Search for the cell housing the specified text and yield its (x, y) center coordinate. 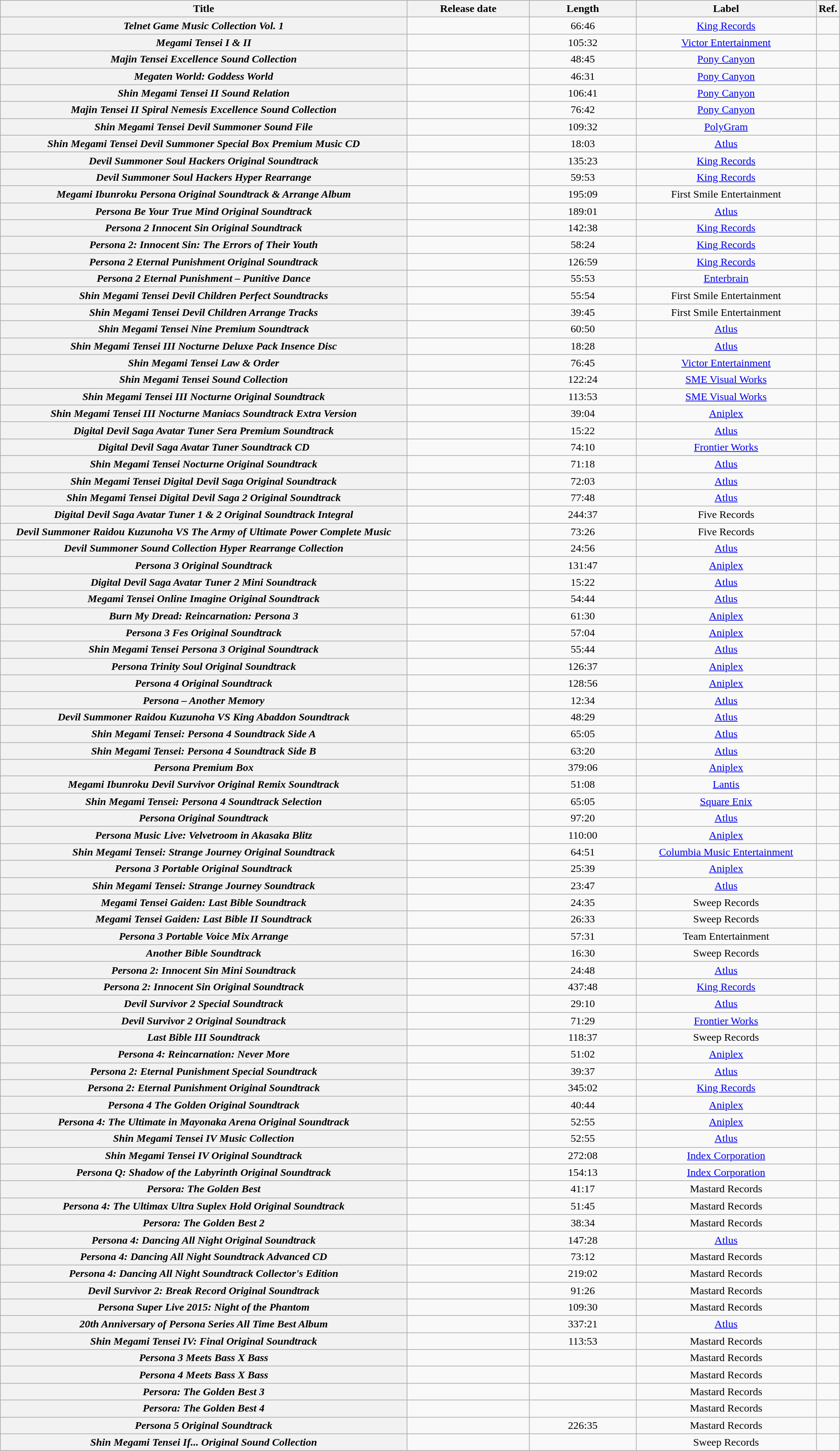
Digital Devil Saga Avatar Tuner 2 Mini Soundtrack (204, 582)
Shin Megami Tensei Sound Collection (204, 380)
Shin Megami Tensei Nocturne Original Soundtrack (204, 464)
91:26 (583, 1291)
135:23 (583, 160)
Length (583, 9)
126:59 (583, 262)
Shin Megami Tensei Law & Order (204, 363)
24:35 (583, 902)
Persona Original Soundtrack (204, 818)
Persona 3 Fes Original Soundtrack (204, 633)
110:00 (583, 835)
24:56 (583, 549)
Persona Be Your True Mind Original Soundtrack (204, 211)
39:37 (583, 1071)
Megami Ibunroku Persona Original Soundtrack & Arrange Album (204, 194)
Title (204, 9)
55:44 (583, 650)
57:04 (583, 633)
Shin Megami Tensei Persona 3 Original Soundtrack (204, 650)
Persona 2 Eternal Punishment Original Soundtrack (204, 262)
48:29 (583, 717)
Columbia Music Entertainment (727, 852)
Devil Summoner Soul Hackers Original Soundtrack (204, 160)
72:03 (583, 481)
Shin Megami Tensei: Persona 4 Soundtrack Side A (204, 734)
74:10 (583, 447)
Release date (469, 9)
Persona Super Live 2015: Night of the Phantom (204, 1307)
Devil Summoner Raidou Kuzunoha VS The Army of Ultimate Power Complete Music (204, 532)
128:56 (583, 683)
Persona Music Live: Velvetroom in Akasaka Blitz (204, 835)
126:37 (583, 666)
23:47 (583, 886)
195:09 (583, 194)
Shin Megami Tensei Digital Devil Saga Original Soundtrack (204, 481)
Persona 3 Original Soundtrack (204, 565)
Square Enix (727, 801)
189:01 (583, 211)
Persona 2 Eternal Punishment – Punitive Dance (204, 279)
Shin Megami Tensei IV Music Collection (204, 1139)
Persona Trinity Soul Original Soundtrack (204, 666)
Megami Tensei I & II (204, 43)
Shin Megami Tensei III Nocturne Deluxe Pack Insence Disc (204, 346)
Persona 4 The Golden Original Soundtrack (204, 1105)
147:28 (583, 1240)
Persona 4: Dancing All Night Soundtrack Advanced CD (204, 1256)
76:42 (583, 110)
Shin Megami Tensei Nine Premium Soundtrack (204, 329)
Shin Megami Tensei: Persona 4 Soundtrack Selection (204, 801)
73:12 (583, 1256)
Persora: The Golden Best (204, 1189)
PolyGram (727, 127)
Persona – Another Memory (204, 700)
122:24 (583, 380)
20th Anniversary of Persona Series All Time Best Album (204, 1324)
Persona 2: Innocent Sin: The Errors of Their Youth (204, 245)
Persona 4 Original Soundtrack (204, 683)
345:02 (583, 1088)
109:30 (583, 1307)
57:31 (583, 936)
Shin Megami Tensei: Strange Journey Original Soundtrack (204, 852)
Devil Survivor 2 Original Soundtrack (204, 1020)
Shin Megami Tensei Digital Devil Saga 2 Original Soundtrack (204, 498)
Devil Survivor 2 Special Soundtrack (204, 1004)
Persona Q: Shadow of the Labyrinth Original Soundtrack (204, 1172)
61:30 (583, 616)
Telnet Game Music Collection Vol. 1 (204, 26)
Megaten World: Goddess World (204, 76)
Persona 4: The Ultimax Ultra Suplex Hold Original Soundtrack (204, 1206)
51:02 (583, 1054)
226:35 (583, 1425)
109:32 (583, 127)
12:34 (583, 700)
Digital Devil Saga Avatar Tuner Soundtrack CD (204, 447)
Persora: The Golden Best 2 (204, 1223)
Megami Tensei Online Imagine Original Soundtrack (204, 599)
97:20 (583, 818)
379:06 (583, 768)
Shin Megami Tensei If... Original Sound Collection (204, 1442)
131:47 (583, 565)
77:48 (583, 498)
Enterbrain (727, 279)
Digital Devil Saga Avatar Tuner 1 & 2 Original Soundtrack Integral (204, 515)
Majin Tensei II Spiral Nemesis Excellence Sound Collection (204, 110)
24:48 (583, 970)
63:20 (583, 751)
Another Bible Soundtrack (204, 953)
Megami Tensei Gaiden: Last Bible Soundtrack (204, 902)
71:18 (583, 464)
64:51 (583, 852)
Persona 4: Reincarnation: Never More (204, 1054)
39:04 (583, 413)
Shin Megami Tensei: Persona 4 Soundtrack Side B (204, 751)
Team Entertainment (727, 936)
Persona 3 Portable Original Soundtrack (204, 869)
16:30 (583, 953)
Ref. (828, 9)
39:45 (583, 312)
Shin Megami Tensei II Sound Relation (204, 93)
Persora: The Golden Best 4 (204, 1408)
Devil Summoner Soul Hackers Hyper Rearrange (204, 177)
Lantis (727, 785)
Persona 4: Dancing All Night Soundtrack Collector's Edition (204, 1273)
Persona 3 Portable Voice Mix Arrange (204, 936)
154:13 (583, 1172)
118:37 (583, 1038)
Shin Megami Tensei III Nocturne Original Soundtrack (204, 397)
Persona 4: Dancing All Night Original Soundtrack (204, 1240)
54:44 (583, 599)
Shin Megami Tensei Devil Children Arrange Tracks (204, 312)
Devil Survivor 2: Break Record Original Soundtrack (204, 1291)
18:28 (583, 346)
Shin Megami Tensei III Nocturne Maniacs Soundtrack Extra Version (204, 413)
437:48 (583, 987)
Shin Megami Tensei Devil Children Perfect Soundtracks (204, 296)
Shin Megami Tensei: Strange Journey Soundtrack (204, 886)
Devil Summoner Sound Collection Hyper Rearrange Collection (204, 549)
58:24 (583, 245)
73:26 (583, 532)
71:29 (583, 1020)
60:50 (583, 329)
105:32 (583, 43)
Persona 4: The Ultimate in Mayonaka Arena Original Soundtrack (204, 1122)
Shin Megami Tensei Devil Summoner Sound File (204, 127)
55:54 (583, 296)
106:41 (583, 93)
41:17 (583, 1189)
Persona 2: Innocent Sin Original Soundtrack (204, 987)
142:38 (583, 228)
Persona 2: Innocent Sin Mini Soundtrack (204, 970)
59:53 (583, 177)
Persona 3 Meets Bass X Bass (204, 1358)
244:37 (583, 515)
Persora: The Golden Best 3 (204, 1392)
40:44 (583, 1105)
Persona Premium Box (204, 768)
29:10 (583, 1004)
Megami Ibunroku Devil Survivor Original Remix Soundtrack (204, 785)
Majin Tensei Excellence Sound Collection (204, 59)
337:21 (583, 1324)
Digital Devil Saga Avatar Tuner Sera Premium Soundtrack (204, 430)
Last Bible III Soundtrack (204, 1038)
Persona 2: Eternal Punishment Original Soundtrack (204, 1088)
46:31 (583, 76)
Shin Megami Tensei IV Original Soundtrack (204, 1155)
219:02 (583, 1273)
Label (727, 9)
55:53 (583, 279)
Persona 4 Meets Bass X Bass (204, 1375)
Shin Megami Tensei Devil Summoner Special Box Premium Music CD (204, 144)
51:08 (583, 785)
Persona 5 Original Soundtrack (204, 1425)
48:45 (583, 59)
272:08 (583, 1155)
38:34 (583, 1223)
Shin Megami Tensei IV: Final Original Soundtrack (204, 1341)
25:39 (583, 869)
18:03 (583, 144)
51:45 (583, 1206)
Megami Tensei Gaiden: Last Bible II Soundtrack (204, 919)
26:33 (583, 919)
Burn My Dread: Reincarnation: Persona 3 (204, 616)
Persona 2 Innocent Sin Original Soundtrack (204, 228)
Persona 2: Eternal Punishment Special Soundtrack (204, 1071)
66:46 (583, 26)
76:45 (583, 363)
Devil Summoner Raidou Kuzunoha VS King Abaddon Soundtrack (204, 717)
